Return the (X, Y) coordinate for the center point of the cell that contains the specified text.  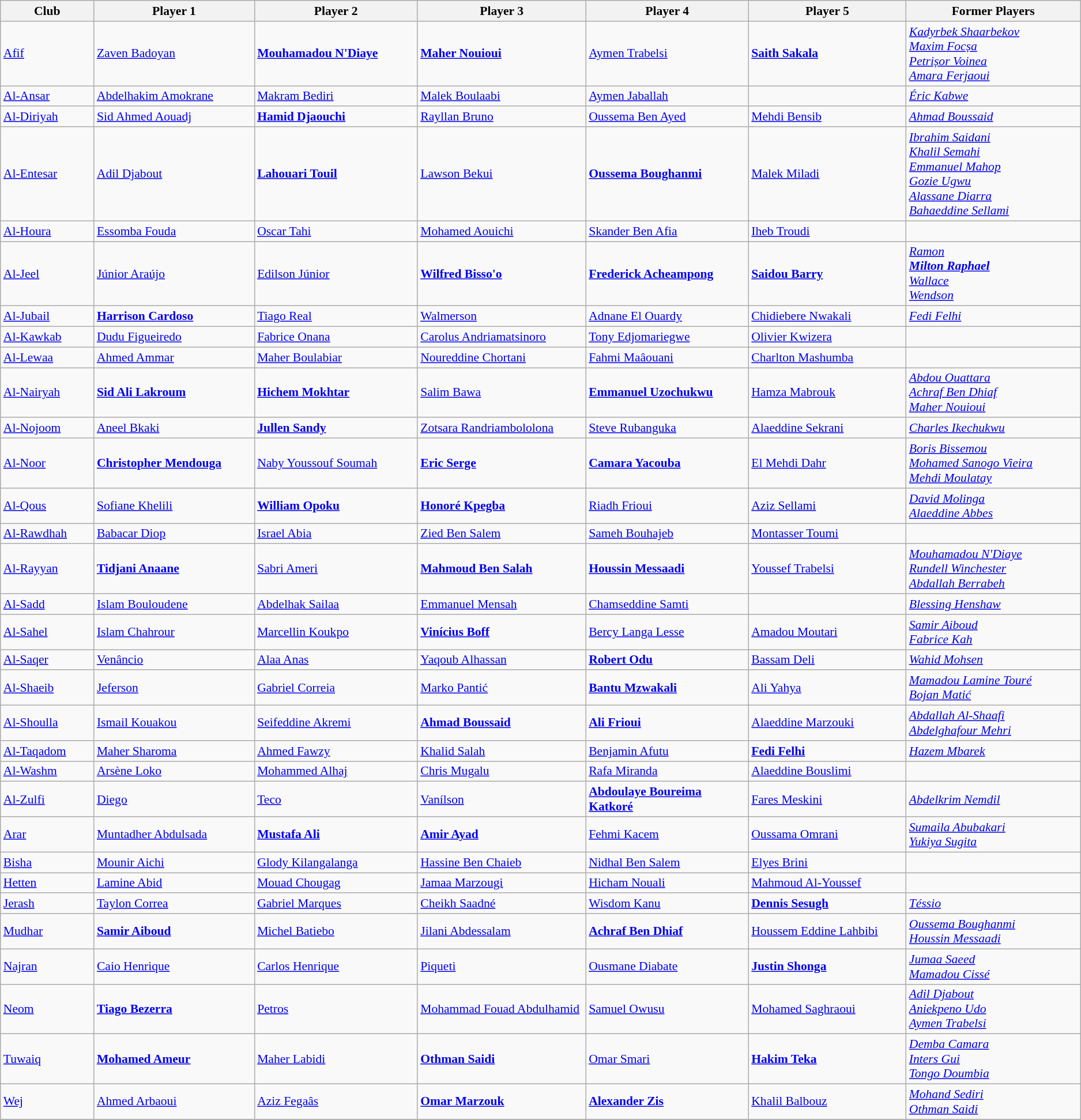
Amadou Moutari (827, 632)
Al-Sadd (47, 604)
Robert Odu (667, 660)
Al-Saqer (47, 660)
Noureddine Chortani (502, 357)
Olivier Kwizera (827, 337)
Abdoulaye Boureima Katkoré (667, 799)
Player 3 (502, 11)
Vanílson (502, 799)
Al-Nairyah (47, 393)
Mouhamadou N'Diaye Rundell Winchester Abdallah Berrabeh (993, 570)
Mohamed Aouichi (502, 231)
Neom (47, 1009)
Player 5 (827, 11)
Piqueti (502, 966)
Naby Youssouf Soumah (336, 463)
Alaa Anas (336, 660)
Christopher Mendouga (174, 463)
Essomba Fouda (174, 231)
Mahmoud Al-Youssef (827, 883)
Wahid Mohsen (993, 660)
Eric Serge (502, 463)
Yaqoub Alhassan (502, 660)
Iheb Troudi (827, 231)
Tony Edjomariegwe (667, 337)
Al-Jubail (47, 316)
Honoré Kpegba (502, 506)
Bassam Deli (827, 660)
Al-Rawdhah (47, 534)
Jeferson (174, 688)
Fahmi Maâouani (667, 357)
Mounir Aichi (174, 862)
Michel Batiebo (336, 932)
Mustafa Ali (336, 835)
Al-Zulfi (47, 799)
Elyes Brini (827, 862)
Najran (47, 966)
Lamine Abid (174, 883)
Al-Shoulla (47, 723)
Teco (336, 799)
Muntadher Abdulsada (174, 835)
Bisha (47, 862)
Jerash (47, 904)
Téssio (993, 904)
Gabriel Correia (336, 688)
Player 2 (336, 11)
Abdallah Al-Shaafi Abdelghafour Mehri (993, 723)
Al-Shaeib (47, 688)
Israel Abia (336, 534)
Tiago Real (336, 316)
Boris Bissemou Mohamed Sanogo Vieira Mehdi Moulatay (993, 463)
Aziz Fegaâs (336, 1102)
Jilani Abdessalam (502, 932)
Justin Shonga (827, 966)
Ramon Milton Raphael Wallace Wendson (993, 274)
Al-Kawkab (47, 337)
Youssef Trabelsi (827, 570)
Samir Aiboud Fabrice Kah (993, 632)
Alaeddine Marzouki (827, 723)
Dennis Sesugh (827, 904)
Abdou Ouattara Achraf Ben Dhiaf Maher Nouioui (993, 393)
Edilson Júnior (336, 274)
Petros (336, 1009)
Fabrice Onana (336, 337)
Hazem Mbarek (993, 751)
Alaeddine Sekrani (827, 428)
Saidou Barry (827, 274)
Malek Boulaabi (502, 96)
Aymen Jaballah (667, 96)
Zaven Badoyan (174, 54)
Lahouari Touil (336, 174)
Alaeddine Bouslimi (827, 771)
Al-Nojoom (47, 428)
Al-Houra (47, 231)
Oussama Omrani (827, 835)
Makram Bediri (336, 96)
Steve Rubanguka (667, 428)
El Mehdi Dahr (827, 463)
Adil Djabout Aniekpeno Udo Aymen Trabelsi (993, 1009)
Sofiane Khelili (174, 506)
Aziz Sellami (827, 506)
Sid Ahmed Aouadj (174, 117)
Oscar Tahi (336, 231)
Sameh Bouhajeb (667, 534)
Ali Frioui (667, 723)
Tiago Bezerra (174, 1009)
Charles Ikechukwu (993, 428)
Al-Jeel (47, 274)
Sabri Ameri (336, 570)
Player 4 (667, 11)
Oussema Ben Ayed (667, 117)
Fares Meskini (827, 799)
Júnior Araújo (174, 274)
Venâncio (174, 660)
Mahmoud Ben Salah (502, 570)
Bantu Mzwakali (667, 688)
Wisdom Kanu (667, 904)
Al-Rayyan (47, 570)
Blessing Henshaw (993, 604)
Jamaa Marzougi (502, 883)
Marko Pantić (502, 688)
Saith Sakala (827, 54)
Al-Entesar (47, 174)
Sid Ali Lakroum (174, 393)
Hicham Nouali (667, 883)
Hetten (47, 883)
Afif (47, 54)
Abdelhak Sailaa (336, 604)
Kadyrbek Shaarbekov Maxim Focșa Petrișor Voinea Amara Ferjaoui (993, 54)
Maher Nouioui (502, 54)
Tuwaiq (47, 1059)
Abdelkrim Nemdil (993, 799)
Dudu Figueiredo (174, 337)
Khalil Balbouz (827, 1102)
Emmanuel Mensah (502, 604)
Ali Yahya (827, 688)
Hichem Mokhtar (336, 393)
Adnane El Ouardy (667, 316)
Amir Ayad (502, 835)
Ibrahim Saidani Khalil Semahi Emmanuel Mahop Gozie Ugwu Alassane Diarra Bahaeddine Sellami (993, 174)
Salim Bawa (502, 393)
Mouhamadou N'Diaye (336, 54)
Ismail Kouakou (174, 723)
Ahmed Ammar (174, 357)
Mohammed Alhaj (336, 771)
Caio Henrique (174, 966)
Zied Ben Salem (502, 534)
Adil Djabout (174, 174)
Omar Smari (667, 1059)
Samir Aiboud (174, 932)
Ahmed Fawzy (336, 751)
Chidiebere Nwakali (827, 316)
Samuel Owusu (667, 1009)
Former Players (993, 11)
Mohamed Ameur (174, 1059)
Arar (47, 835)
Maher Boulabiar (336, 357)
Mouad Chougag (336, 883)
Benjamin Afutu (667, 751)
Demba Camara Inters Gui Tongo Doumbia (993, 1059)
Chris Mugalu (502, 771)
Rafa Miranda (667, 771)
Al-Diriyah (47, 117)
Al-Washm (47, 771)
Al-Noor (47, 463)
Taylon Correa (174, 904)
Glody Kilangalanga (336, 862)
Seifeddine Akremi (336, 723)
Camara Yacouba (667, 463)
Skander Ben Afia (667, 231)
Mohamed Saghraoui (827, 1009)
Mohand Sediri Othman Saidi (993, 1102)
Tidjani Anaane (174, 570)
Mohammad Fouad Abdulhamid (502, 1009)
Frederick Acheampong (667, 274)
Riadh Frioui (667, 506)
Mudhar (47, 932)
Maher Sharoma (174, 751)
Aymen Trabelsi (667, 54)
Houssin Messaadi (667, 570)
Al-Lewaa (47, 357)
Cheikh Saadné (502, 904)
Oussema Boughanmi (667, 174)
Chamseddine Samti (667, 604)
Al-Sahel (47, 632)
William Opoku (336, 506)
Carolus Andriamatsinoro (502, 337)
Al-Ansar (47, 96)
Nidhal Ben Salem (667, 862)
Emmanuel Uzochukwu (667, 393)
Lawson Bekui (502, 174)
Al-Taqadom (47, 751)
Othman Saidi (502, 1059)
Wej (47, 1102)
Babacar Diop (174, 534)
Al-Qous (47, 506)
Carlos Henrique (336, 966)
Maher Labidi (336, 1059)
Club (47, 11)
Achraf Ben Dhiaf (667, 932)
Montasser Toumi (827, 534)
Marcellin Koukpo (336, 632)
Mehdi Bensib (827, 117)
David Molinga Alaeddine Abbes (993, 506)
Oussema Boughanmi Houssin Messaadi (993, 932)
Player 1 (174, 11)
Bercy Langa Lesse (667, 632)
Houssem Eddine Lahbibi (827, 932)
Rayllan Bruno (502, 117)
Ahmed Arbaoui (174, 1102)
Vinícius Boff (502, 632)
Zotsara Randriambololona (502, 428)
Islam Bouloudene (174, 604)
Walmerson (502, 316)
Malek Miladi (827, 174)
Hassine Ben Chaieb (502, 862)
Fehmi Kacem (667, 835)
Abdelhakim Amokrane (174, 96)
Hamid Djaouchi (336, 117)
Gabriel Marques (336, 904)
Omar Marzouk (502, 1102)
Arsène Loko (174, 771)
Islam Chahrour (174, 632)
Sumaila Abubakari Yukiya Sugita (993, 835)
Khalid Salah (502, 751)
Harrison Cardoso (174, 316)
Jullen Sandy (336, 428)
Wilfred Bisso'o (502, 274)
Charlton Mashumba (827, 357)
Éric Kabwe (993, 96)
Hamza Mabrouk (827, 393)
Mamadou Lamine Touré Bojan Matić (993, 688)
Jumaa Saeed Mamadou Cissé (993, 966)
Ousmane Diabate (667, 966)
Hakim Teka (827, 1059)
Aneel Bkaki (174, 428)
Alexander Zis (667, 1102)
Diego (174, 799)
